Provide the (X, Y) coordinate of the cell's center where the given text is located.  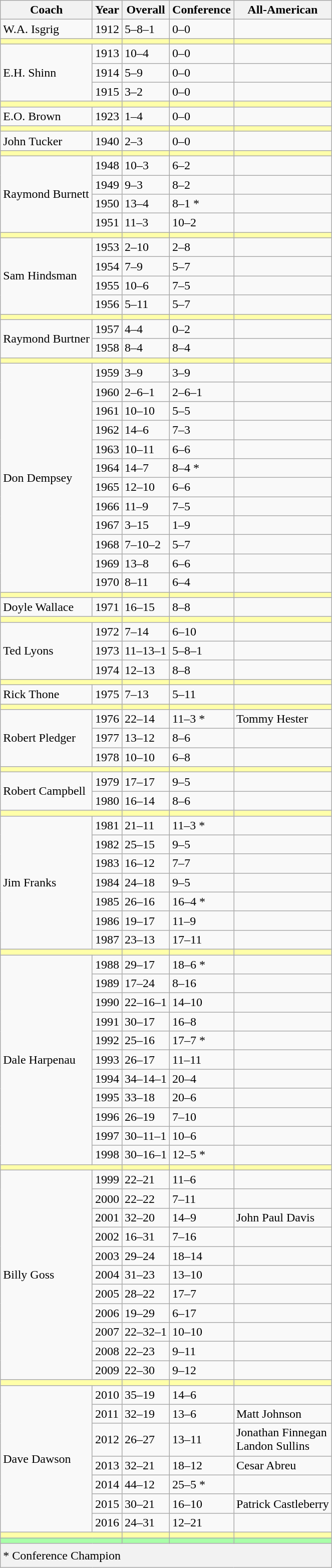
22–21 (146, 1179)
16–14 (146, 801)
1973 (107, 651)
E.O. Brown (47, 116)
26–16 (146, 901)
13–4 (146, 204)
24–31 (146, 1522)
John Tucker (47, 141)
Dale Harpenau (47, 1060)
Raymond Burnett (47, 194)
8–1 * (202, 204)
7–9 (146, 266)
1940 (107, 141)
1–9 (202, 525)
1996 (107, 1117)
11–11 (202, 1060)
16–12 (146, 863)
2013 (107, 1465)
16–31 (146, 1236)
Overall (146, 10)
1953 (107, 247)
1998 (107, 1155)
22–23 (146, 1351)
26–27 (146, 1439)
32–19 (146, 1414)
Ted Lyons (47, 651)
1981 (107, 825)
30–17 (146, 1022)
2011 (107, 1414)
18–6 * (202, 964)
8–16 (202, 984)
11–13–1 (146, 651)
10–4 (146, 54)
2000 (107, 1198)
22–14 (146, 719)
19–29 (146, 1313)
1961 (107, 411)
1968 (107, 544)
30–11–1 (146, 1136)
Don Dempsey (47, 478)
7–10 (202, 1117)
17–7 * (202, 1041)
13–12 (146, 738)
12–13 (146, 670)
1986 (107, 920)
* Conference Champion (166, 1555)
7–3 (202, 430)
1976 (107, 719)
30–16–1 (146, 1155)
John Paul Davis (282, 1217)
1950 (107, 204)
1959 (107, 373)
Raymond Burtner (47, 339)
29–17 (146, 964)
1979 (107, 782)
18–12 (202, 1465)
8–4 * (202, 468)
7–10–2 (146, 544)
Cesar Abreu (282, 1465)
1972 (107, 632)
1980 (107, 801)
W.A. Isgrig (47, 29)
13–11 (202, 1439)
12–5 * (202, 1155)
All-American (282, 10)
Rick Thone (47, 694)
1960 (107, 392)
1962 (107, 430)
21–11 (146, 825)
34–14–1 (146, 1079)
3–15 (146, 525)
26–17 (146, 1060)
5–9 (146, 73)
7–7 (202, 863)
1997 (107, 1136)
1–4 (146, 116)
1987 (107, 939)
1999 (107, 1179)
2016 (107, 1522)
1994 (107, 1079)
12–10 (146, 487)
11–6 (202, 1179)
1958 (107, 348)
Year (107, 10)
1957 (107, 329)
Patrick Castleberry (282, 1503)
17–11 (202, 939)
18–14 (202, 1256)
2015 (107, 1503)
1983 (107, 863)
0–2 (202, 329)
14–7 (146, 468)
6–4 (202, 582)
7–13 (146, 694)
24–18 (146, 882)
1991 (107, 1022)
2002 (107, 1236)
30–21 (146, 1503)
4–4 (146, 329)
1956 (107, 304)
29–24 (146, 1256)
1948 (107, 165)
1985 (107, 901)
1990 (107, 1003)
9–3 (146, 185)
13–8 (146, 563)
1923 (107, 116)
7–16 (202, 1236)
Sam Hindsman (47, 276)
10–3 (146, 165)
1914 (107, 73)
2–10 (146, 247)
1954 (107, 266)
23–13 (146, 939)
1913 (107, 54)
7–11 (202, 1198)
2003 (107, 1256)
9–12 (202, 1370)
1963 (107, 449)
6–2 (202, 165)
2001 (107, 1217)
17–17 (146, 782)
2006 (107, 1313)
Doyle Wallace (47, 607)
31–23 (146, 1275)
1964 (107, 468)
1966 (107, 506)
14–9 (202, 1217)
Jim Franks (47, 882)
6–17 (202, 1313)
1970 (107, 582)
E.H. Shinn (47, 73)
25–5 * (202, 1484)
2–3 (146, 141)
17–24 (146, 984)
3–2 (146, 92)
16–15 (146, 607)
Coach (47, 10)
1977 (107, 738)
13–6 (202, 1414)
Jonathan FinneganLandon Sullins (282, 1439)
Robert Pledger (47, 738)
1965 (107, 487)
22–30 (146, 1370)
16–10 (202, 1503)
1984 (107, 882)
14–10 (202, 1003)
Billy Goss (47, 1275)
1969 (107, 563)
6–8 (202, 757)
7–14 (146, 632)
22–16–1 (146, 1003)
1995 (107, 1098)
26–19 (146, 1117)
Conference (202, 10)
17–7 (202, 1294)
10–11 (146, 449)
9–11 (202, 1351)
1974 (107, 670)
10–2 (202, 223)
32–20 (146, 1217)
2008 (107, 1351)
22–32–1 (146, 1332)
1993 (107, 1060)
2014 (107, 1484)
1967 (107, 525)
20–6 (202, 1098)
1978 (107, 757)
11–3 (146, 223)
19–17 (146, 920)
35–19 (146, 1395)
1988 (107, 964)
1915 (107, 92)
2012 (107, 1439)
5–5 (202, 411)
16–4 * (202, 901)
12–21 (202, 1522)
1989 (107, 984)
33–18 (146, 1098)
20–4 (202, 1079)
13–10 (202, 1275)
1992 (107, 1041)
1982 (107, 844)
1912 (107, 29)
2–8 (202, 247)
Robert Campbell (47, 791)
8–2 (202, 185)
2005 (107, 1294)
25–15 (146, 844)
8–11 (146, 582)
32–21 (146, 1465)
2007 (107, 1332)
1951 (107, 223)
1975 (107, 694)
1949 (107, 185)
2010 (107, 1395)
Tommy Hester (282, 719)
Dave Dawson (47, 1458)
22–22 (146, 1198)
44–12 (146, 1484)
2004 (107, 1275)
6–10 (202, 632)
1971 (107, 607)
1955 (107, 285)
16–8 (202, 1022)
25–16 (146, 1041)
2009 (107, 1370)
Matt Johnson (282, 1414)
28–22 (146, 1294)
